Output the (x, y) coordinate of the center of the cell containing the given text.  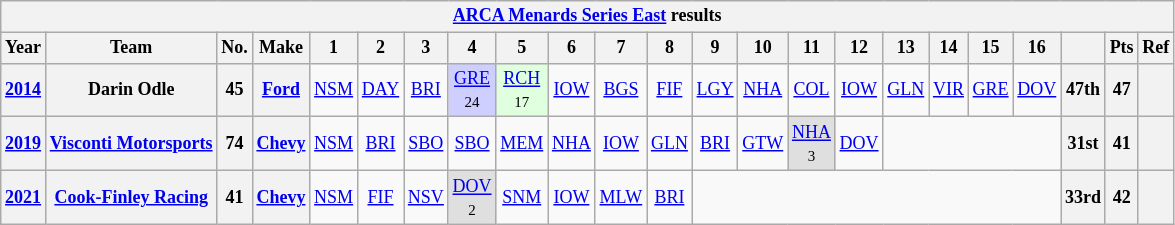
2021 (24, 197)
10 (763, 48)
Cook-Finley Racing (130, 197)
COL (812, 90)
16 (1037, 48)
Ref (1156, 48)
No. (234, 48)
DOV2 (472, 197)
GRE24 (472, 90)
31st (1084, 144)
11 (812, 48)
MEM (522, 144)
74 (234, 144)
12 (859, 48)
NSV (426, 197)
Visconti Motorsports (130, 144)
2 (380, 48)
NHA3 (812, 144)
Year (24, 48)
2019 (24, 144)
13 (906, 48)
3 (426, 48)
VIR (949, 90)
1 (334, 48)
GRE (990, 90)
Make (281, 48)
9 (715, 48)
MLW (620, 197)
47th (1084, 90)
4 (472, 48)
RCH17 (522, 90)
14 (949, 48)
SNM (522, 197)
Ford (281, 90)
Darin Odle (130, 90)
BGS (620, 90)
5 (522, 48)
15 (990, 48)
2014 (24, 90)
Pts (1122, 48)
GTW (763, 144)
DAY (380, 90)
Team (130, 48)
42 (1122, 197)
ARCA Menards Series East results (588, 16)
45 (234, 90)
6 (572, 48)
7 (620, 48)
33rd (1084, 197)
LGY (715, 90)
47 (1122, 90)
8 (670, 48)
